Return (x, y) of the center of cell containing provided text 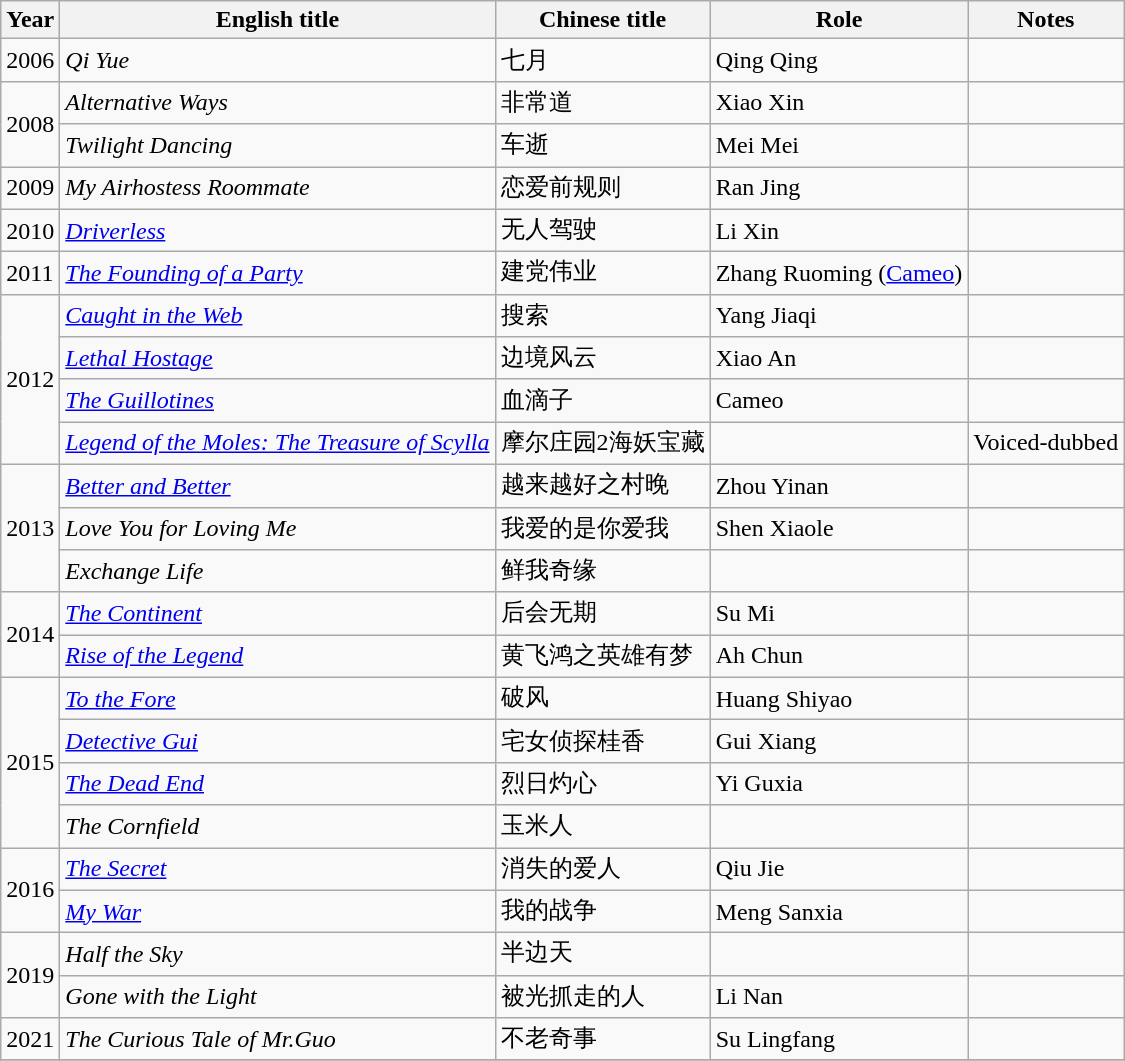
Huang Shiyao (839, 698)
Chinese title (602, 20)
2011 (30, 274)
2008 (30, 124)
恋爱前规则 (602, 188)
半边天 (602, 954)
Cameo (839, 400)
Gui Xiang (839, 742)
Role (839, 20)
Li Xin (839, 230)
English title (278, 20)
玉米人 (602, 826)
2016 (30, 890)
非常道 (602, 102)
Voiced-dubbed (1046, 444)
我爱的是你爱我 (602, 528)
Rise of the Legend (278, 656)
Li Nan (839, 996)
Su Lingfang (839, 1040)
Exchange Life (278, 572)
The Cornfield (278, 826)
Yang Jiaqi (839, 316)
2013 (30, 528)
Love You for Loving Me (278, 528)
Su Mi (839, 614)
七月 (602, 60)
血滴子 (602, 400)
Better and Better (278, 486)
建党伟业 (602, 274)
黄飞鸿之英雄有梦 (602, 656)
宅女侦探桂香 (602, 742)
2009 (30, 188)
2010 (30, 230)
Year (30, 20)
搜索 (602, 316)
越来越好之村晚 (602, 486)
2021 (30, 1040)
The Curious Tale of Mr.Guo (278, 1040)
2019 (30, 976)
Caught in the Web (278, 316)
Lethal Hostage (278, 358)
边境风云 (602, 358)
Half the Sky (278, 954)
Detective Gui (278, 742)
Meng Sanxia (839, 912)
2014 (30, 634)
消失的爱人 (602, 870)
鲜我奇缘 (602, 572)
To the Fore (278, 698)
2012 (30, 379)
破风 (602, 698)
不老奇事 (602, 1040)
The Dead End (278, 784)
Qiu Jie (839, 870)
后会无期 (602, 614)
2015 (30, 762)
Qi Yue (278, 60)
车逝 (602, 146)
被光抓走的人 (602, 996)
Notes (1046, 20)
Qing Qing (839, 60)
Zhang Ruoming (Cameo) (839, 274)
Ran Jing (839, 188)
My War (278, 912)
2006 (30, 60)
My Airhostess Roommate (278, 188)
Xiao An (839, 358)
The Founding of a Party (278, 274)
Alternative Ways (278, 102)
The Guillotines (278, 400)
无人驾驶 (602, 230)
Mei Mei (839, 146)
摩尔庄园2海妖宝藏 (602, 444)
Driverless (278, 230)
Yi Guxia (839, 784)
Gone with the Light (278, 996)
Twilight Dancing (278, 146)
Ah Chun (839, 656)
Legend of the Moles: The Treasure of Scylla (278, 444)
Zhou Yinan (839, 486)
烈日灼心 (602, 784)
The Secret (278, 870)
我的战争 (602, 912)
Shen Xiaole (839, 528)
The Continent (278, 614)
Xiao Xin (839, 102)
